Search for the cell housing the specified text and yield its [x, y] center coordinate. 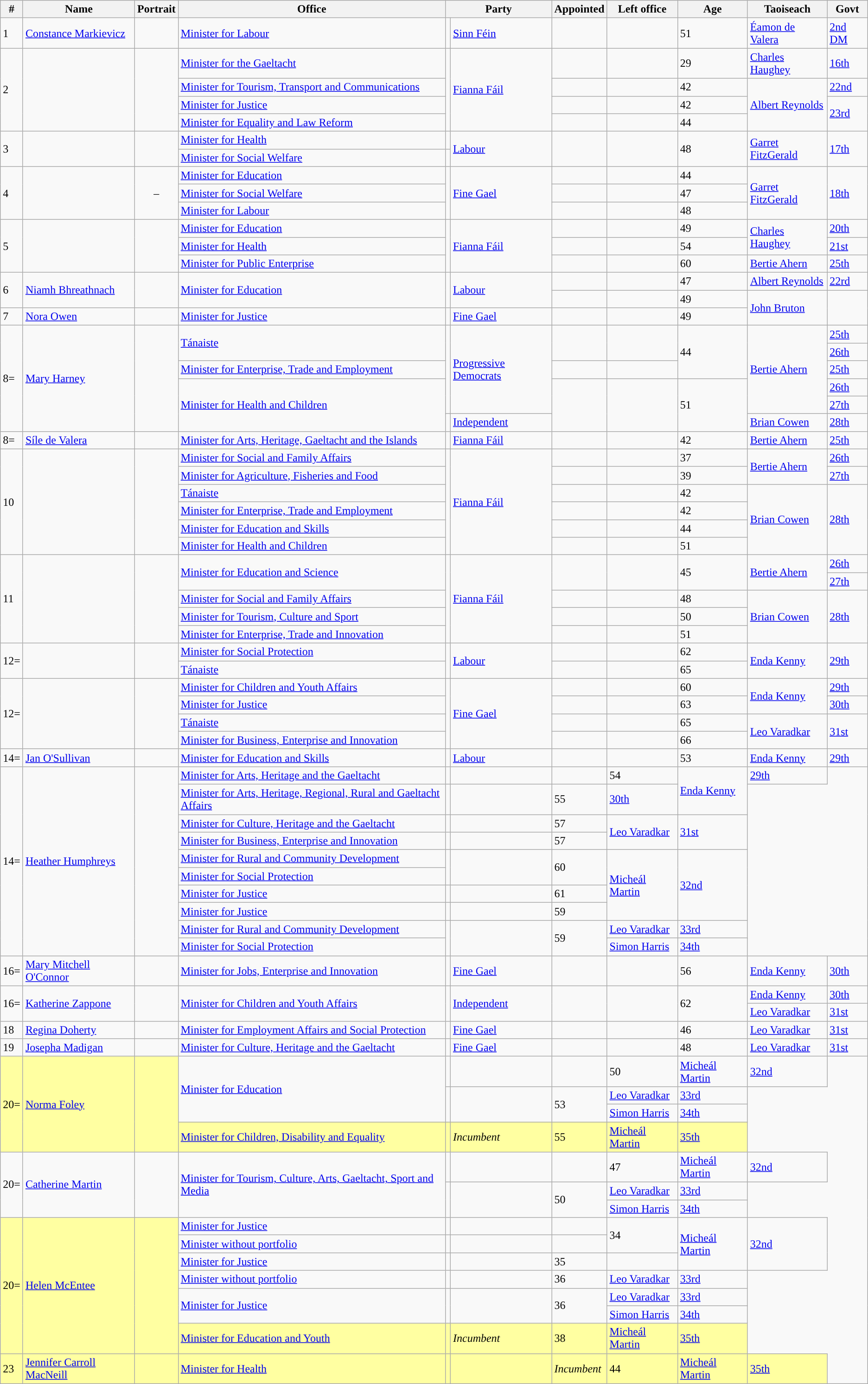
Heather Humphreys [79, 861]
Sinn Féin [501, 33]
18th [848, 193]
Josepha Madigan [79, 1047]
34 [642, 1235]
4 [12, 193]
Minister for the Gaeltacht [312, 63]
46 [712, 1030]
20th [848, 228]
16th [848, 63]
45 [712, 573]
Minister for Arts, Heritage and the Gaeltacht [312, 775]
Éamon de Valera [787, 33]
18 [12, 1030]
5 [12, 246]
Minister for Tourism, Transport and Communications [312, 87]
23rd [848, 114]
Minister for Children, Disability and Equality [312, 1137]
Age [712, 9]
66 [712, 740]
22nd [848, 87]
Minister for Employment Affairs and Social Protection [312, 1030]
21st [848, 246]
Govt [848, 9]
39 [712, 475]
Constance Markievicz [79, 33]
John Bruton [787, 308]
22rd [848, 281]
Catherine Martin [79, 1185]
61 [580, 894]
10 [12, 502]
29 [712, 63]
Niamh Bhreathnach [79, 290]
Minister for Tourism, Culture and Sport [312, 617]
Appointed [580, 9]
63 [712, 705]
Minister for Jobs, Enterprise and Innovation [312, 971]
Minister for Equality and Law Reform [312, 122]
Nora Owen [79, 317]
23 [12, 1369]
– [157, 193]
Regina Doherty [79, 1030]
Office [312, 9]
Minister for Enterprise, Trade and Innovation [312, 634]
56 [712, 971]
Portrait [157, 9]
Minister for Education and Science [312, 573]
Taoiseach [787, 9]
Síle de Valera [79, 440]
Party [498, 9]
Minister for Tourism, Culture, Arts, Gaeltacht, Sport and Media [312, 1185]
Mary Mitchell O'Connor [79, 971]
# [12, 9]
38 [580, 1338]
3 [12, 149]
Minister for Arts, Heritage, Gaeltacht and the Islands [312, 440]
Mary Harney [79, 378]
Progressive Democrats [501, 370]
Name [79, 9]
Helen McEntee [79, 1285]
Left office [642, 9]
2 [12, 90]
19 [12, 1047]
11 [12, 599]
Jan O'Sullivan [79, 758]
Minister for Public Enterprise [312, 264]
17th [848, 149]
Katherine Zappone [79, 1003]
Norma Foley [79, 1104]
7 [12, 317]
35 [580, 1262]
37 [712, 458]
Minister for Agriculture, Fisheries and Food [312, 475]
1 [12, 33]
Minister for Education and Youth [312, 1338]
Minister for Arts, Heritage, Regional, Rural and Gaeltacht Affairs [312, 799]
Jennifer Carroll MacNeill [79, 1369]
2nd DM [848, 33]
6 [12, 290]
